Capture the cell that displays the provided text and extract its (X, Y) central coordinate. 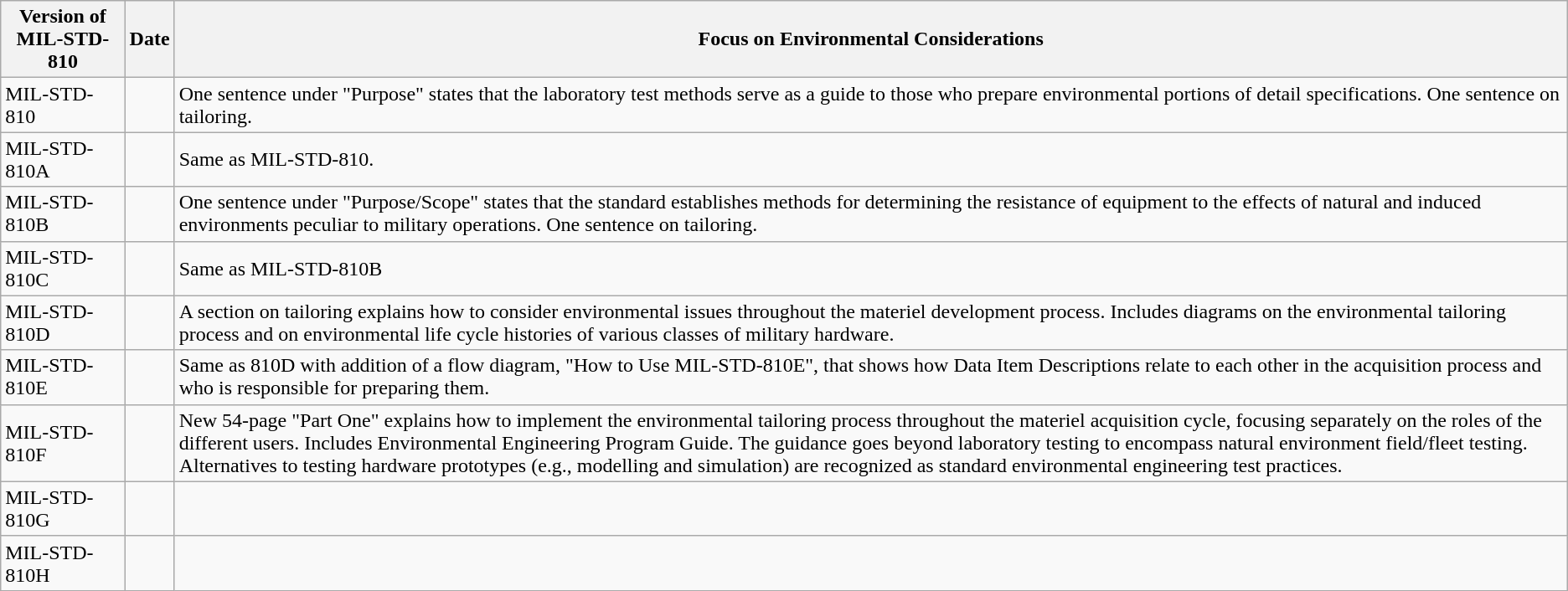
MIL-STD-810H (63, 563)
Version of MIL-STD-810 (63, 39)
Same as MIL-STD-810. (871, 159)
Focus on Environmental Considerations (871, 39)
MIL-STD-810E (63, 377)
Date (149, 39)
Same as MIL-STD-810B (871, 268)
MIL-STD-810B (63, 214)
MIL-STD-810C (63, 268)
MIL-STD-810 (63, 105)
MIL-STD-810A (63, 159)
MIL-STD-810F (63, 443)
MIL-STD-810G (63, 509)
MIL-STD-810D (63, 323)
